Scan for the cell matching the given text and deliver its (X, Y) coordinate at center. 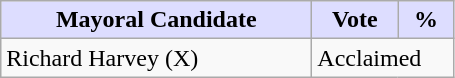
% (426, 20)
Mayoral Candidate (156, 20)
Richard Harvey (X) (156, 58)
Vote (355, 20)
Acclaimed (383, 58)
